Provide the (X, Y) coordinate of the cell's center where the given text is located.  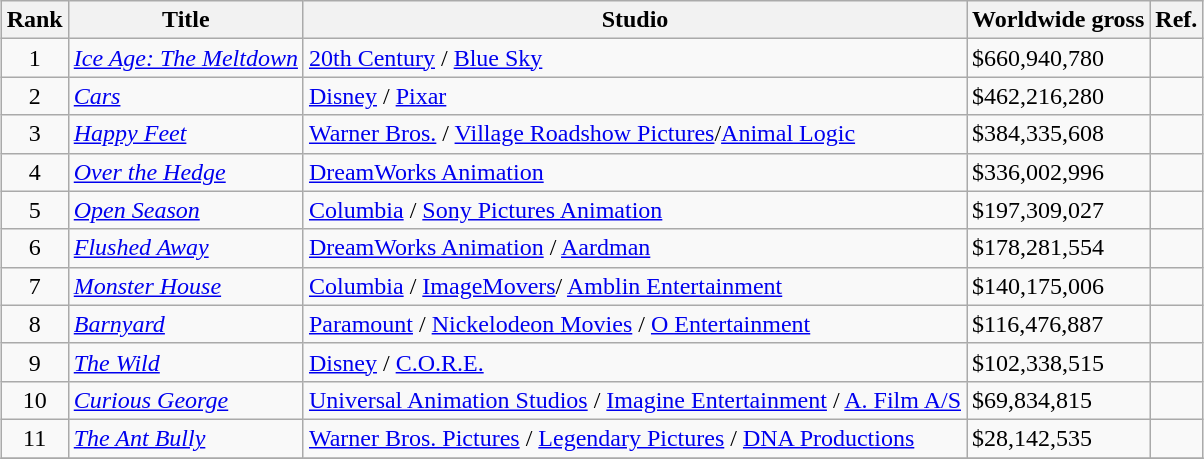
Ice Age: The Meltdown (186, 58)
The Ant Bully (186, 438)
9 (34, 362)
Warner Bros. Pictures / Legendary Pictures / DNA Productions (634, 438)
4 (34, 172)
3 (34, 134)
$384,335,608 (1058, 134)
Worldwide gross (1058, 20)
Columbia / ImageMovers/ Amblin Entertainment (634, 286)
Ref. (1176, 20)
$336,002,996 (1058, 172)
8 (34, 324)
$116,476,887 (1058, 324)
Warner Bros. / Village Roadshow Pictures/Animal Logic (634, 134)
DreamWorks Animation / Aardman (634, 248)
Over the Hedge (186, 172)
Universal Animation Studios / Imagine Entertainment / A. Film A/S (634, 400)
Columbia / Sony Pictures Animation (634, 210)
$197,309,027 (1058, 210)
Paramount / Nickelodeon Movies / O Entertainment (634, 324)
11 (34, 438)
Monster House (186, 286)
$140,175,006 (1058, 286)
The Wild (186, 362)
Open Season (186, 210)
6 (34, 248)
Disney / C.O.R.E. (634, 362)
5 (34, 210)
$102,338,515 (1058, 362)
$660,940,780 (1058, 58)
2 (34, 96)
Flushed Away (186, 248)
DreamWorks Animation (634, 172)
Happy Feet (186, 134)
1 (34, 58)
20th Century / Blue Sky (634, 58)
Rank (34, 20)
Barnyard (186, 324)
$28,142,535 (1058, 438)
$178,281,554 (1058, 248)
Cars (186, 96)
7 (34, 286)
Title (186, 20)
$69,834,815 (1058, 400)
Studio (634, 20)
Disney / Pixar (634, 96)
Curious George (186, 400)
$462,216,280 (1058, 96)
10 (34, 400)
